Provide the [X, Y] coordinate of the cell's center where the given text is located.  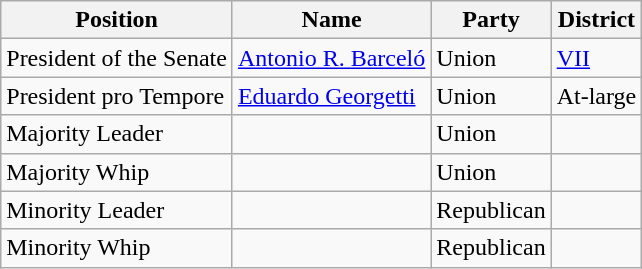
Antonio R. Barceló [331, 58]
District [596, 20]
Eduardo Georgetti [331, 96]
Minority Whip [117, 248]
Party [491, 20]
Majority Leader [117, 134]
President pro Tempore [117, 96]
Name [331, 20]
VII [596, 58]
Minority Leader [117, 210]
President of the Senate [117, 58]
Position [117, 20]
Majority Whip [117, 172]
At-large [596, 96]
